Determine the (X, Y) coordinate at the center of the cell enclosing the given text.  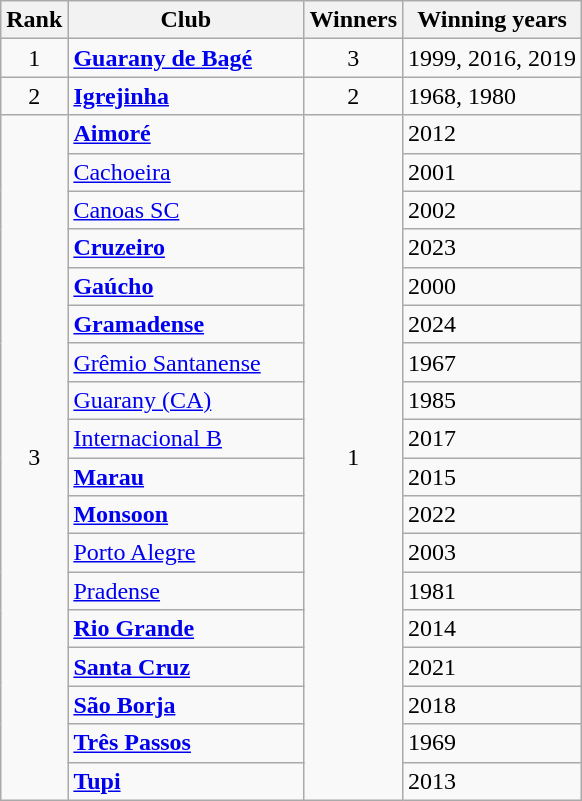
1981 (492, 591)
2014 (492, 629)
Igrejinha (186, 96)
2012 (492, 134)
1967 (492, 362)
Guarany (CA) (186, 400)
Tupi (186, 781)
Três Passos (186, 743)
2022 (492, 515)
Rank (34, 20)
Pradense (186, 591)
2013 (492, 781)
Internacional B (186, 438)
Santa Cruz (186, 667)
Winning years (492, 20)
Cachoeira (186, 172)
2000 (492, 286)
Winners (354, 20)
Grêmio Santanense (186, 362)
Guarany de Bagé (186, 58)
Cruzeiro (186, 248)
Gramadense (186, 324)
Rio Grande (186, 629)
Canoas SC (186, 210)
Monsoon (186, 515)
Marau (186, 477)
Club (186, 20)
2024 (492, 324)
2001 (492, 172)
2023 (492, 248)
Aimoré (186, 134)
São Borja (186, 705)
2021 (492, 667)
1969 (492, 743)
1999, 2016, 2019 (492, 58)
2002 (492, 210)
2018 (492, 705)
2015 (492, 477)
2017 (492, 438)
1985 (492, 400)
2003 (492, 553)
1968, 1980 (492, 96)
Porto Alegre (186, 553)
Gaúcho (186, 286)
